Scan for the cell matching the given text and deliver its (x, y) coordinate at center. 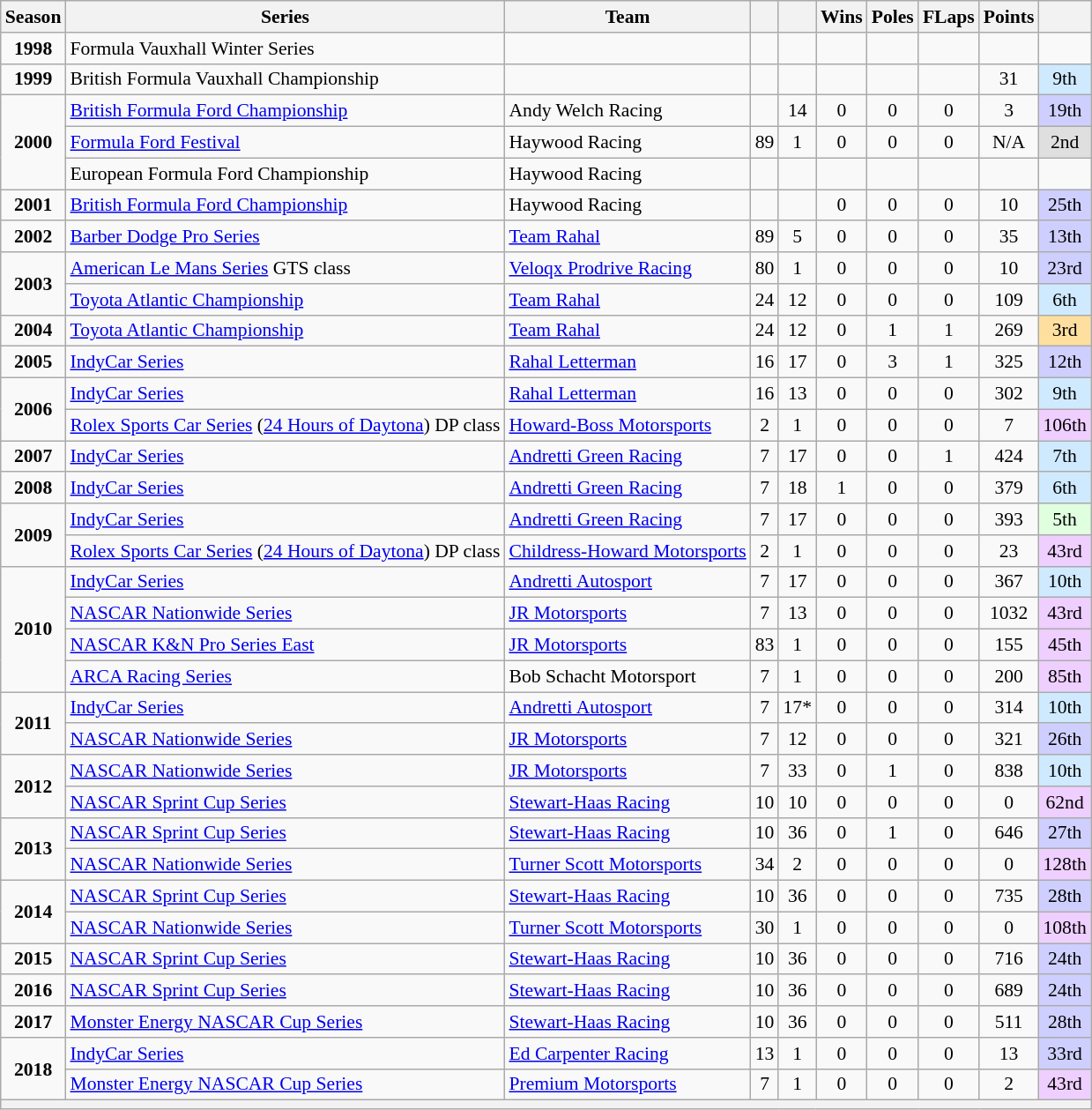
Points (1009, 17)
45th (1065, 645)
2013 (33, 848)
Andy Welch Racing (628, 111)
106th (1065, 425)
1032 (1009, 614)
N/A (1009, 143)
62nd (1065, 802)
2012 (33, 786)
European Formula Ford Championship (285, 174)
Ed Carpenter Racing (628, 1054)
Barber Dodge Pro Series (285, 237)
200 (1009, 676)
2006 (33, 409)
Howard-Boss Motorsports (628, 425)
2nd (1065, 143)
13th (1065, 237)
Team (628, 17)
1998 (33, 48)
2010 (33, 629)
American Le Mans Series GTS class (285, 268)
Wins (842, 17)
NASCAR K&N Pro Series East (285, 645)
367 (1009, 582)
2002 (33, 237)
26th (1065, 740)
Season (33, 17)
108th (1065, 927)
27th (1065, 833)
Poles (893, 17)
269 (1009, 331)
155 (1009, 645)
2009 (33, 534)
2018 (33, 1069)
Bob Schacht Motorsport (628, 676)
25th (1065, 205)
735 (1009, 897)
2015 (33, 959)
80 (765, 268)
5th (1065, 519)
2014 (33, 912)
716 (1009, 959)
Series (285, 17)
23 (1009, 551)
Veloqx Prodrive Racing (628, 268)
5 (797, 237)
393 (1009, 519)
314 (1009, 708)
2001 (33, 205)
FLaps (948, 17)
325 (1009, 362)
33 (797, 771)
838 (1009, 771)
85th (1065, 676)
35 (1009, 237)
689 (1009, 991)
2003 (33, 284)
Premium Motorsports (628, 1084)
ARCA Racing Series (285, 676)
109 (1009, 300)
1999 (33, 79)
2017 (33, 1022)
2004 (33, 331)
7th (1065, 457)
302 (1009, 394)
34 (765, 865)
18 (797, 488)
17* (797, 708)
33rd (1065, 1054)
3rd (1065, 331)
424 (1009, 457)
30 (765, 927)
19th (1065, 111)
British Formula Vauxhall Championship (285, 79)
31 (1009, 79)
128th (1065, 865)
12th (1065, 362)
2016 (33, 991)
379 (1009, 488)
14 (797, 111)
2005 (33, 362)
511 (1009, 1022)
83 (765, 645)
321 (1009, 740)
Formula Vauxhall Winter Series (285, 48)
Childress-Howard Motorsports (628, 551)
2007 (33, 457)
2011 (33, 723)
Formula Ford Festival (285, 143)
2008 (33, 488)
23rd (1065, 268)
646 (1009, 833)
2000 (33, 143)
